Locate the cell with the specified text and output its (x, y) center coordinate. 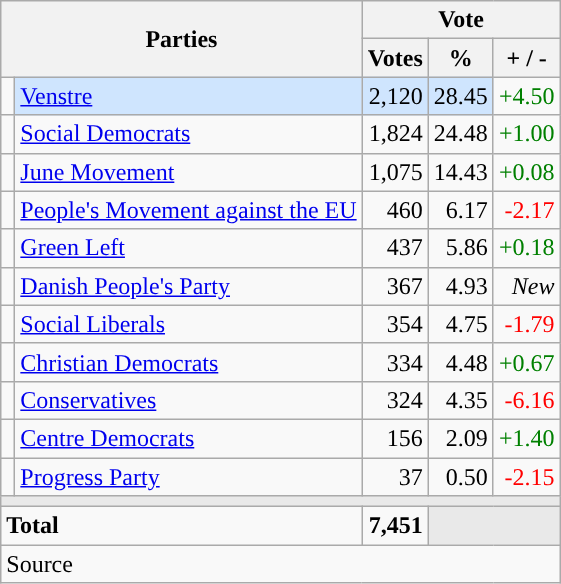
437 (395, 248)
0.50 (460, 477)
1,075 (395, 172)
24.48 (460, 134)
Vote (461, 20)
324 (395, 400)
-6.16 (526, 400)
June Movement (188, 172)
4.48 (460, 362)
Progress Party (188, 477)
-2.15 (526, 477)
Green Left (188, 248)
2.09 (460, 438)
Venstre (188, 96)
1,824 (395, 134)
+0.67 (526, 362)
+1.40 (526, 438)
4.35 (460, 400)
+4.50 (526, 96)
Danish People's Party (188, 286)
+1.00 (526, 134)
4.75 (460, 324)
-1.79 (526, 324)
4.93 (460, 286)
7,451 (395, 526)
156 (395, 438)
Social Liberals (188, 324)
2,120 (395, 96)
Conservatives (188, 400)
28.45 (460, 96)
Total (182, 526)
Parties (182, 39)
New (526, 286)
Votes (395, 58)
Source (280, 564)
Social Democrats (188, 134)
Christian Democrats (188, 362)
6.17 (460, 210)
+0.18 (526, 248)
460 (395, 210)
+ / - (526, 58)
+0.08 (526, 172)
5.86 (460, 248)
-2.17 (526, 210)
367 (395, 286)
37 (395, 477)
Centre Democrats (188, 438)
14.43 (460, 172)
% (460, 58)
354 (395, 324)
People's Movement against the EU (188, 210)
334 (395, 362)
